From the cell containing the given text, extract its center point as [x, y] coordinate. 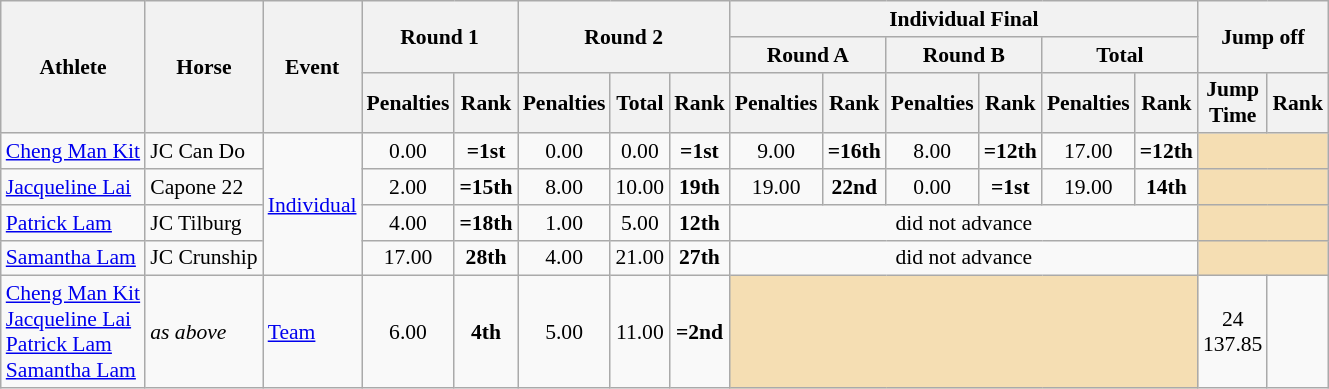
JC Can Do [204, 152]
12th [700, 223]
Samantha Lam [73, 258]
19th [700, 187]
JC Tilburg [204, 223]
Round 1 [440, 36]
Athlete [73, 67]
27th [700, 258]
Round 2 [624, 36]
11.00 [640, 332]
Individual [312, 205]
=15th [486, 187]
Patrick Lam [73, 223]
Horse [204, 67]
Round A [808, 55]
JC Crunship [204, 258]
22nd [854, 187]
24137.85 [1232, 332]
28th [486, 258]
as above [204, 332]
1.00 [564, 223]
Cheng Man Kit [73, 152]
4th [486, 332]
Jump off [1263, 36]
Event [312, 67]
6.00 [408, 332]
Team [312, 332]
JumpTime [1232, 102]
Cheng Man KitJacqueline LaiPatrick LamSamantha Lam [73, 332]
=2nd [700, 332]
2.00 [408, 187]
Individual Final [964, 19]
9.00 [776, 152]
21.00 [640, 258]
Capone 22 [204, 187]
Round B [964, 55]
Jacqueline Lai [73, 187]
14th [1166, 187]
=18th [486, 223]
10.00 [640, 187]
=16th [854, 152]
